Detect which cell encompasses the target text, then output its [x, y] center coordinate. 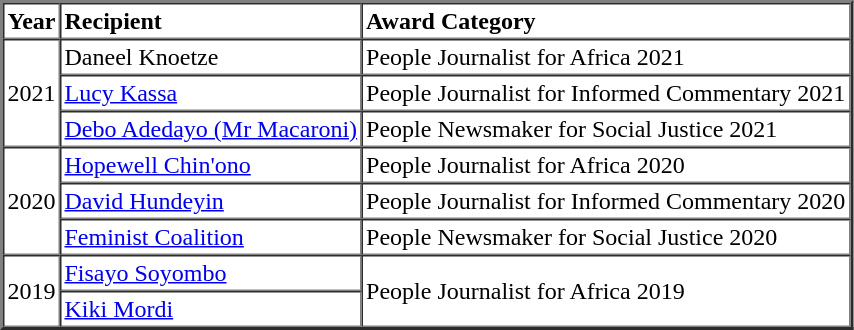
People Journalist for Informed Commentary 2021 [606, 93]
2019 [32, 291]
People Newsmaker for Social Justice 2020 [606, 237]
Fisayo Soyombo [211, 273]
People Journalist for Africa 2021 [606, 57]
2021 [32, 93]
Hopewell Chin'ono [211, 165]
Lucy Kassa [211, 93]
People Newsmaker for Social Justice 2021 [606, 129]
Daneel Knoetze [211, 57]
Debo Adedayo (Mr Macaroni) [211, 129]
People Journalist for Africa 2019 [606, 291]
People Journalist for Africa 2020 [606, 165]
David Hundeyin [211, 201]
Recipient [211, 21]
Feminist Coalition [211, 237]
Award Category [606, 21]
People Journalist for Informed Commentary 2020 [606, 201]
2020 [32, 201]
Year [32, 21]
Kiki Mordi [211, 309]
